Find where the given text appears and provide that cell's center as (x, y) coordinate. 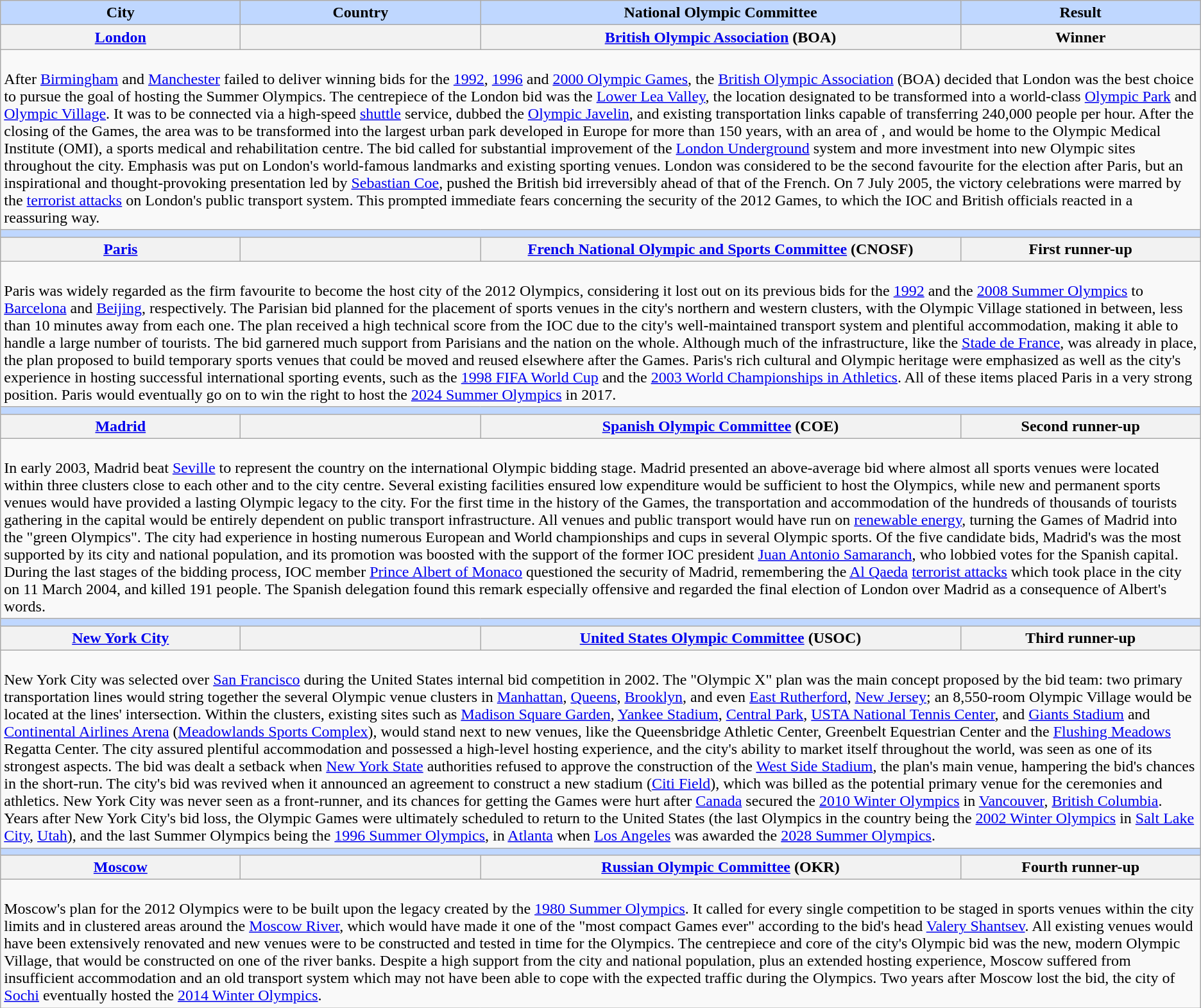
Third runner-up (1080, 638)
Winner (1080, 37)
Fourth runner-up (1080, 867)
British Olympic Association (BOA) (720, 37)
Paris (121, 249)
United States Olympic Committee (USOC) (720, 638)
Moscow (121, 867)
London (121, 37)
First runner-up (1080, 249)
Russian Olympic Committee (OKR) (720, 867)
City (121, 13)
National Olympic Committee (720, 13)
Result (1080, 13)
French National Olympic and Sports Committee (CNOSF) (720, 249)
Madrid (121, 426)
Country (361, 13)
Second runner-up (1080, 426)
New York City (121, 638)
Spanish Olympic Committee (COE) (720, 426)
